For the text-containing cell, return its midpoint in (X, Y) coordinate format. 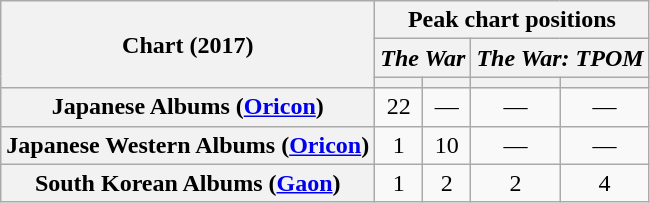
Peak chart positions (512, 20)
22 (399, 107)
South Korean Albums (Gaon) (188, 183)
The War (423, 58)
Chart (2017) (188, 44)
The War: TPOM (560, 58)
Japanese Albums (Oricon) (188, 107)
Japanese Western Albums (Oricon) (188, 145)
4 (604, 183)
10 (447, 145)
